Return (x, y) of the center of cell containing provided text 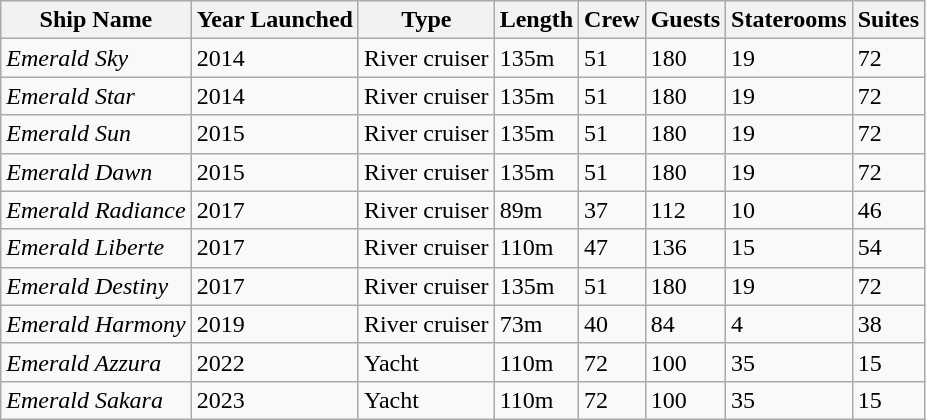
112 (685, 210)
37 (612, 210)
Emerald Sun (96, 134)
Emerald Harmony (96, 324)
84 (685, 324)
89m (536, 210)
Emerald Radiance (96, 210)
4 (790, 324)
Crew (612, 20)
Emerald Star (96, 96)
38 (888, 324)
Emerald Azzura (96, 362)
47 (612, 248)
Emerald Dawn (96, 172)
Emerald Sky (96, 58)
Staterooms (790, 20)
Type (426, 20)
Year Launched (274, 20)
Length (536, 20)
Suites (888, 20)
73m (536, 324)
Ship Name (96, 20)
2023 (274, 400)
40 (612, 324)
46 (888, 210)
Guests (685, 20)
Emerald Liberte (96, 248)
136 (685, 248)
Emerald Sakara (96, 400)
Emerald Destiny (96, 286)
2019 (274, 324)
10 (790, 210)
54 (888, 248)
2022 (274, 362)
